Find where the given text appears and provide that cell's center as [x, y] coordinate. 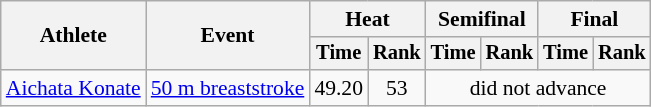
Aichata Konate [74, 88]
Final [594, 19]
49.20 [338, 88]
Semifinal [482, 19]
Event [228, 36]
53 [397, 88]
Athlete [74, 36]
Heat [367, 19]
did not advance [538, 88]
50 m breaststroke [228, 88]
